Determine the (X, Y) coordinate at the center of the cell enclosing the given text.  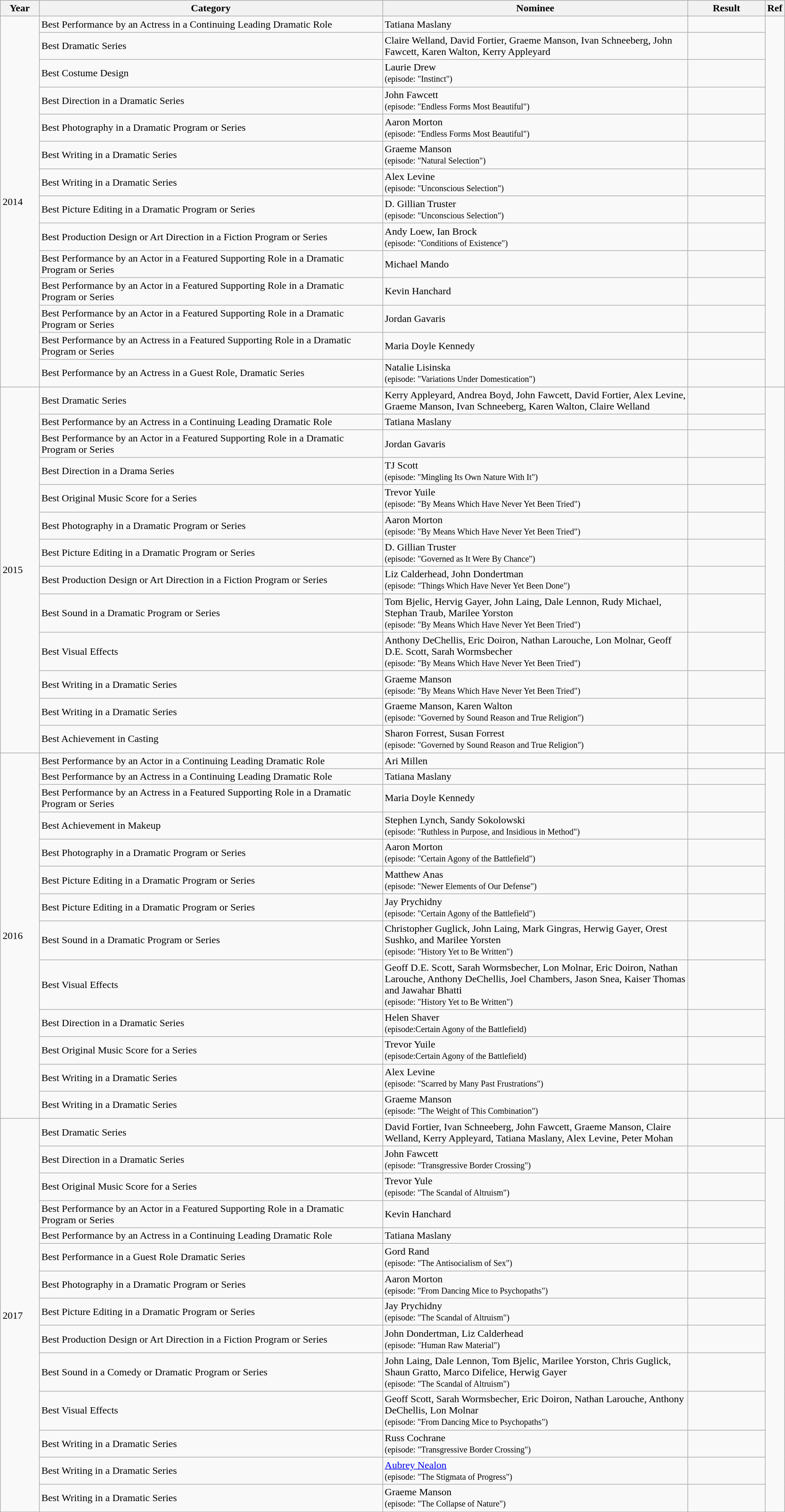
Jay Prychidny(episode: "The Scandal of Altruism") (535, 1312)
D. Gillian Truster(episode: "Governed as It Were By Chance") (535, 552)
Best Direction in a Drama Series (211, 471)
Alex Levine(episode: "Scarred by Many Past Frustrations") (535, 1077)
Jay Prychidny(episode: "Certain Agony of the Battlefield") (535, 907)
Helen Shaver(episode:Certain Agony of the Battlefield) (535, 1023)
Kerry Appleyard, Andrea Boyd, John Fawcett, David Fortier, Alex Levine, Graeme Manson, Ivan Schneeberg, Karen Walton, Claire Welland (535, 401)
Tom Bjelic, Hervig Gayer, John Laing, Dale Lennon, Rudy Michael, Stephan Traub, Marilee Yorston(episode: "By Means Which Have Never Yet Been Tried") (535, 613)
Best Performance by an Actor in a Continuing Leading Dramatic Role (211, 761)
Year (20, 8)
2015 (20, 570)
Graeme Manson(episode: "The Collapse of Nature") (535, 1498)
Ref (775, 8)
Laurie Drew(episode: "Instinct") (535, 73)
Trevor Yuile(episode: "By Means Which Have Never Yet Been Tried") (535, 498)
Michael Mando (535, 264)
Graeme Manson, Karen Walton(episode: "Governed by Sound Reason and True Religion") (535, 712)
Alex Levine(episode: "Unconscious Selection") (535, 182)
TJ Scott(episode: "Mingling Its Own Nature With It") (535, 471)
Christopher Guglick, John Laing, Mark Gingras, Herwig Gayer, Orest Sushko, and Marilee Yorsten(episode: "History Yet to Be Written") (535, 940)
Natalie Lisinska(episode: "Variations Under Domestication") (535, 373)
Liz Calderhead, John Dondertman(episode: "Things Which Have Never Yet Been Done") (535, 580)
Trevor Yuile(episode:Certain Agony of the Battlefield) (535, 1050)
John Fawcett(episode: "Endless Forms Most Beautiful") (535, 101)
2016 (20, 936)
2017 (20, 1315)
David Fortier, Ivan Schneeberg, John Fawcett, Graeme Manson, Claire Welland, Kerry Appleyard, Tatiana Maslany, Alex Levine, Peter Mohan (535, 1132)
Aaron Morton(episode: "Endless Forms Most Beautiful") (535, 127)
Graeme Manson(episode: "By Means Which Have Never Yet Been Tried") (535, 684)
Trevor Yule(episode: "The Scandal of Altruism") (535, 1186)
Category (211, 8)
Anthony DeChellis, Eric Doiron, Nathan Larouche, Lon Molnar, Geoff D.E. Scott, Sarah Wormsbecher(episode: "By Means Which Have Never Yet Been Tried") (535, 651)
Ari Millen (535, 761)
Graeme Manson(episode: "The Weight of This Combination") (535, 1105)
Graeme Manson(episode: "Natural Selection") (535, 155)
John Fawcett(episode: "Transgressive Border Crossing") (535, 1159)
Best Performance by an Actress in a Guest Role, Dramatic Series (211, 373)
Best Performance in a Guest Role Dramatic Series (211, 1258)
Geoff Scott, Sarah Wormsbecher, Eric Doiron, Nathan Larouche, Anthony DeChellis, Lon Molnar(episode: "From Dancing Mice to Psychopaths") (535, 1411)
Claire Welland, David Fortier, Graeme Manson, Ivan Schneeberg, John Fawcett, Karen Walton, Kerry Appleyard (535, 46)
John Dondertman, Liz Calderhead(episode: "Human Raw Material") (535, 1339)
Matthew Anas(episode: "Newer Elements of Our Defense") (535, 880)
D. Gillian Truster(episode: "Unconscious Selection") (535, 210)
Best Costume Design (211, 73)
2014 (20, 202)
Russ Cochrane(episode: "Transgressive Border Crossing") (535, 1444)
Andy Loew, Ian Brock(episode: "Conditions of Existence") (535, 236)
Best Achievement in Makeup (211, 826)
Stephen Lynch, Sandy Sokolowski(episode: "Ruthless in Purpose, and Insidious in Method") (535, 826)
Nominee (535, 8)
Aaron Morton(episode: "From Dancing Mice to Psychopaths") (535, 1284)
Sharon Forrest, Susan Forrest(episode: "Governed by Sound Reason and True Religion") (535, 739)
Gord Rand(episode: "The Antisocialism of Sex") (535, 1258)
Best Sound in a Comedy or Dramatic Program or Series (211, 1372)
Result (726, 8)
Aaron Morton(episode: "By Means Which Have Never Yet Been Tried") (535, 526)
John Laing, Dale Lennon, Tom Bjelic, Marilee Yorston, Chris Guglick, Shaun Gratto, Marco Difelice, Herwig Gayer(episode: "The Scandal of Altruism") (535, 1372)
Best Achievement in Casting (211, 739)
Aaron Morton(episode: "Certain Agony of the Battlefield") (535, 853)
Aubrey Nealon(episode: "The Stigmata of Progress") (535, 1471)
